For the text-containing cell, return its midpoint in (X, Y) coordinate format. 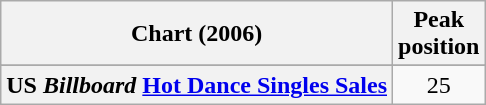
Peakposition (439, 34)
Chart (2006) (197, 34)
25 (439, 85)
US Billboard Hot Dance Singles Sales (197, 85)
